Search for the cell housing the specified text and yield its [X, Y] center coordinate. 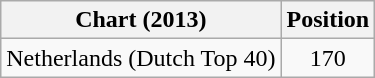
Chart (2013) [141, 20]
170 [328, 58]
Netherlands (Dutch Top 40) [141, 58]
Position [328, 20]
